Output the [x, y] coordinate of the center of the cell containing the given text.  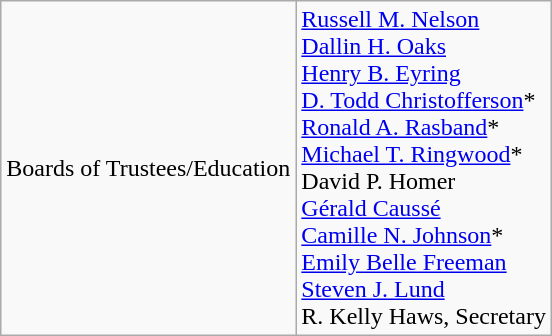
Boards of Trustees/Education [148, 168]
